Pinpoint the cell where the given text exists, returning its [X, Y] midpoint coordinate. 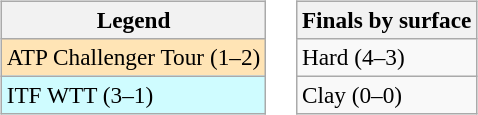
ITF WTT (3–1) [133, 95]
Clay (0–0) [387, 95]
Hard (4–3) [387, 57]
ATP Challenger Tour (1–2) [133, 57]
Finals by surface [387, 20]
Legend [133, 20]
